From the cell containing the given text, extract its center point as (x, y) coordinate. 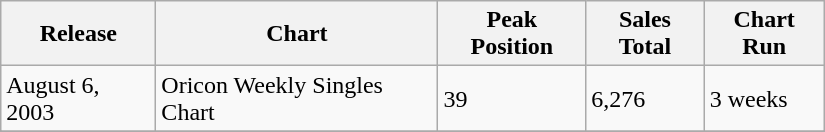
39 (512, 98)
August 6, 2003 (78, 98)
Chart Run (764, 34)
6,276 (645, 98)
Oricon Weekly Singles Chart (297, 98)
Sales Total (645, 34)
Chart (297, 34)
3 weeks (764, 98)
Peak Position (512, 34)
Release (78, 34)
